Return [X, Y] of the center of cell containing provided text 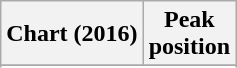
Peakposition [189, 34]
Chart (2016) [72, 34]
